Return the [X, Y] coordinate for the center point of the cell that contains the specified text.  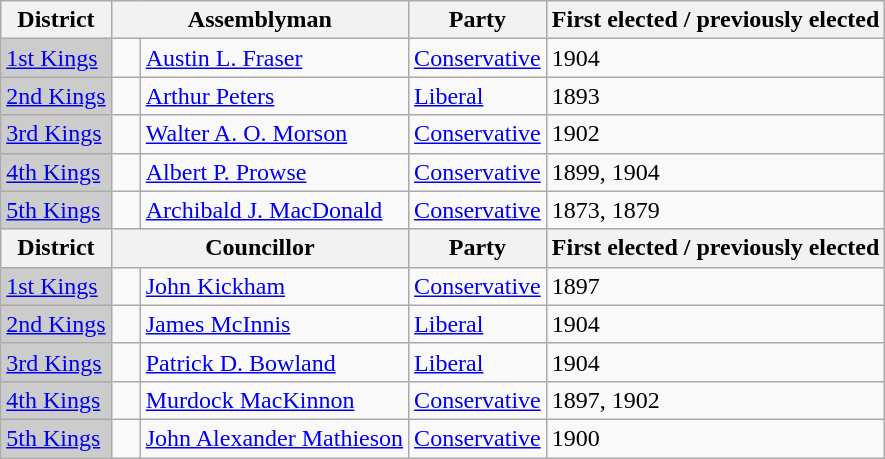
Murdock MacKinnon [274, 400]
Albert P. Prowse [274, 172]
John Kickham [274, 286]
Patrick D. Bowland [274, 362]
Austin L. Fraser [274, 58]
1900 [716, 438]
Archibald J. MacDonald [274, 210]
1893 [716, 96]
1902 [716, 134]
James McInnis [274, 324]
Arthur Peters [274, 96]
Councillor [260, 248]
1899, 1904 [716, 172]
1897 [716, 286]
Walter A. O. Morson [274, 134]
1873, 1879 [716, 210]
John Alexander Mathieson [274, 438]
Assemblyman [260, 20]
1897, 1902 [716, 400]
